For the text-containing cell, return its midpoint in [x, y] coordinate format. 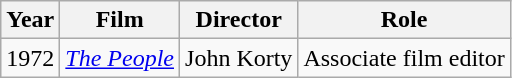
The People [120, 58]
Role [404, 20]
Film [120, 20]
Year [30, 20]
1972 [30, 58]
Associate film editor [404, 58]
Director [239, 20]
John Korty [239, 58]
